Extract the [x, y] coordinate from the center of the cell holding the provided text.  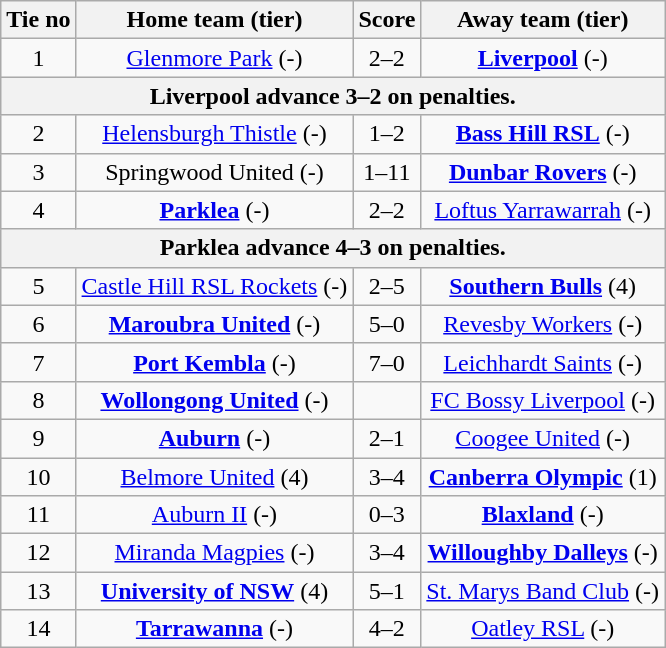
Home team (tier) [214, 20]
Helensburgh Thistle (-) [214, 134]
Away team (tier) [543, 20]
Blaxland (-) [543, 515]
Canberra Olympic (1) [543, 477]
13 [38, 591]
Bass Hill RSL (-) [543, 134]
University of NSW (4) [214, 591]
12 [38, 553]
Tie no [38, 20]
Miranda Magpies (-) [214, 553]
Willoughby Dalleys (-) [543, 553]
Score [387, 20]
Maroubra United (-) [214, 324]
Revesby Workers (-) [543, 324]
10 [38, 477]
FC Bossy Liverpool (-) [543, 400]
1–11 [387, 172]
Dunbar Rovers (-) [543, 172]
3 [38, 172]
Liverpool advance 3–2 on penalties. [333, 96]
6 [38, 324]
Auburn II (-) [214, 515]
9 [38, 438]
Coogee United (-) [543, 438]
Parklea (-) [214, 210]
4–2 [387, 629]
4 [38, 210]
Auburn (-) [214, 438]
Loftus Yarrawarrah (-) [543, 210]
Liverpool (-) [543, 58]
2–1 [387, 438]
Port Kembla (-) [214, 362]
11 [38, 515]
Parklea advance 4–3 on penalties. [333, 248]
Glenmore Park (-) [214, 58]
7–0 [387, 362]
5–1 [387, 591]
7 [38, 362]
Castle Hill RSL Rockets (-) [214, 286]
Southern Bulls (4) [543, 286]
2–5 [387, 286]
Tarrawanna (-) [214, 629]
St. Marys Band Club (-) [543, 591]
Wollongong United (-) [214, 400]
Oatley RSL (-) [543, 629]
1 [38, 58]
2 [38, 134]
Leichhardt Saints (-) [543, 362]
14 [38, 629]
Springwood United (-) [214, 172]
8 [38, 400]
5 [38, 286]
0–3 [387, 515]
5–0 [387, 324]
Belmore United (4) [214, 477]
1–2 [387, 134]
